Detect which cell encompasses the target text, then output its [x, y] center coordinate. 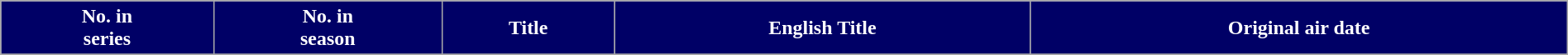
Title [528, 28]
Original air date [1298, 28]
No. inseason [327, 28]
No. inseries [108, 28]
English Title [822, 28]
